Determine the (x, y) coordinate at the center of the cell enclosing the given text.  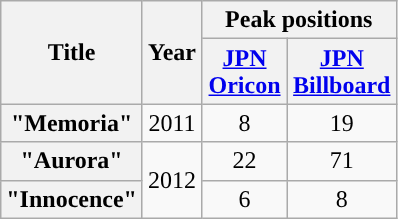
22 (245, 161)
Peak positions (299, 20)
JPNOricon (245, 72)
Year (172, 52)
19 (342, 123)
71 (342, 161)
Title (72, 52)
2012 (172, 180)
"Aurora" (72, 161)
2011 (172, 123)
"Memoria" (72, 123)
"Innocence" (72, 199)
6 (245, 199)
JPNBillboard (342, 72)
